Identify which cell holds the provided text, then report its [x, y] central coordinate. 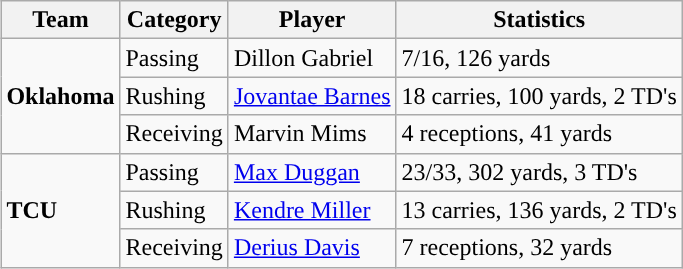
7/16, 126 yards [539, 58]
7 receptions, 32 yards [539, 248]
Dillon Gabriel [312, 58]
Category [174, 20]
Derius Davis [312, 248]
Player [312, 20]
Marvin Mims [312, 134]
13 carries, 136 yards, 2 TD's [539, 210]
Oklahoma [60, 96]
Kendre Miller [312, 210]
Jovantae Barnes [312, 96]
Statistics [539, 20]
Max Duggan [312, 172]
23/33, 302 yards, 3 TD's [539, 172]
Team [60, 20]
4 receptions, 41 yards [539, 134]
18 carries, 100 yards, 2 TD's [539, 96]
TCU [60, 210]
